Provide the [X, Y] coordinate of the cell's center where the given text is located.  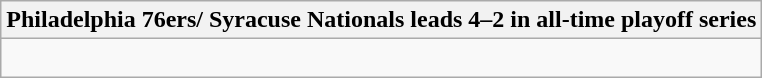
Philadelphia 76ers/ Syracuse Nationals leads 4–2 in all-time playoff series [382, 20]
